Pinpoint the cell where the given text exists, returning its (X, Y) midpoint coordinate. 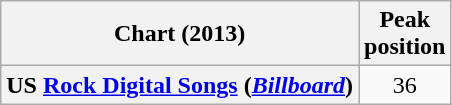
Peakposition (405, 34)
US Rock Digital Songs (Billboard) (180, 85)
36 (405, 85)
Chart (2013) (180, 34)
